Scan for the cell matching the given text and deliver its [X, Y] coordinate at center. 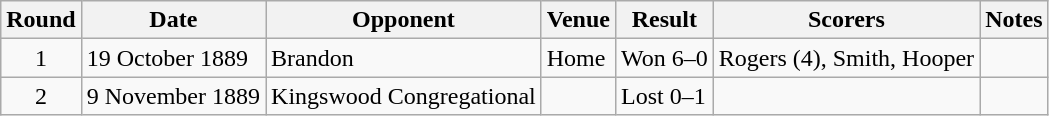
1 [41, 58]
Home [578, 58]
19 October 1889 [173, 58]
Scorers [846, 20]
Result [664, 20]
Notes [1014, 20]
Lost 0–1 [664, 96]
Date [173, 20]
Round [41, 20]
2 [41, 96]
Rogers (4), Smith, Hooper [846, 58]
Brandon [404, 58]
Kingswood Congregational [404, 96]
9 November 1889 [173, 96]
Venue [578, 20]
Opponent [404, 20]
Won 6–0 [664, 58]
